Identify which cell holds the provided text, then report its [X, Y] central coordinate. 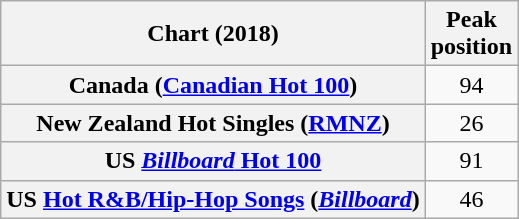
New Zealand Hot Singles (RMNZ) [213, 123]
46 [471, 199]
26 [471, 123]
Chart (2018) [213, 34]
91 [471, 161]
US Hot R&B/Hip-Hop Songs (Billboard) [213, 199]
US Billboard Hot 100 [213, 161]
Canada (Canadian Hot 100) [213, 85]
Peakposition [471, 34]
94 [471, 85]
